From the cell containing the given text, extract its center point as (X, Y) coordinate. 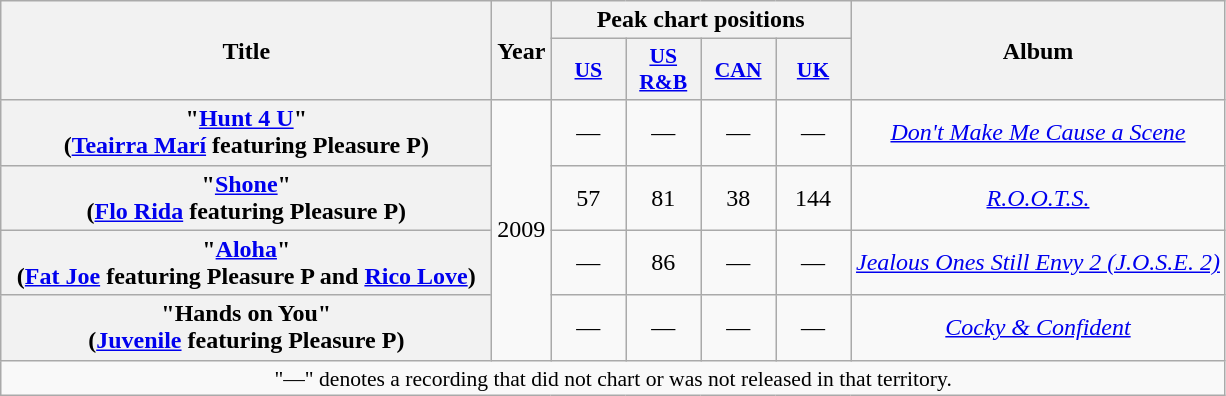
144 (814, 198)
Jealous Ones Still Envy 2 (J.O.S.E. 2) (1038, 262)
"Aloha"(Fat Joe featuring Pleasure P and Rico Love) (246, 262)
Album (1038, 50)
86 (664, 262)
81 (664, 198)
USR&B (664, 70)
UK (814, 70)
"—" denotes a recording that did not chart or was not released in that territory. (614, 378)
"Hunt 4 U"(Teairra Marí featuring Pleasure P) (246, 132)
"Hands on You"(Juvenile featuring Pleasure P) (246, 328)
2009 (522, 230)
Don't Make Me Cause a Scene (1038, 132)
Title (246, 50)
R.O.O.T.S. (1038, 198)
38 (738, 198)
Peak chart positions (701, 20)
US (588, 70)
57 (588, 198)
"Shone"(Flo Rida featuring Pleasure P) (246, 198)
CAN (738, 70)
Cocky & Confident (1038, 328)
Year (522, 50)
